Provide the (X, Y) coordinate of the cell's center where the given text is located.  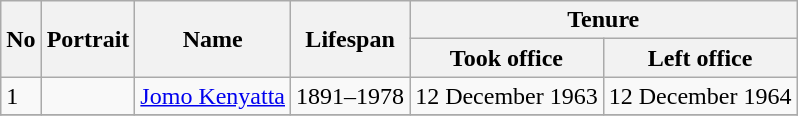
12 December 1964 (700, 96)
Name (213, 39)
No (21, 39)
Portrait (88, 39)
Lifespan (350, 39)
1891–1978 (350, 96)
Tenure (604, 20)
Jomo Kenyatta (213, 96)
Left office (700, 58)
12 December 1963 (507, 96)
Took office (507, 58)
1 (21, 96)
